From the cell containing the given text, extract its center point as [X, Y] coordinate. 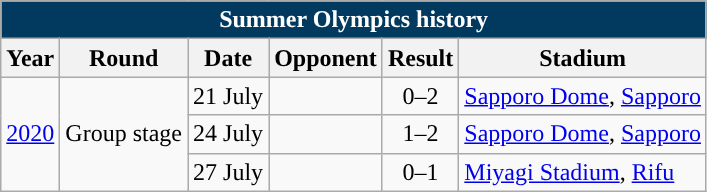
Summer Olympics history [354, 20]
Year [30, 58]
Stadium [583, 58]
Miyagi Stadium, Rifu [583, 172]
0–1 [420, 172]
24 July [228, 134]
Round [124, 58]
Group stage [124, 134]
Result [420, 58]
27 July [228, 172]
0–2 [420, 96]
2020 [30, 134]
21 July [228, 96]
Opponent [326, 58]
Date [228, 58]
1–2 [420, 134]
